Pinpoint the cell where the given text exists, returning its (X, Y) midpoint coordinate. 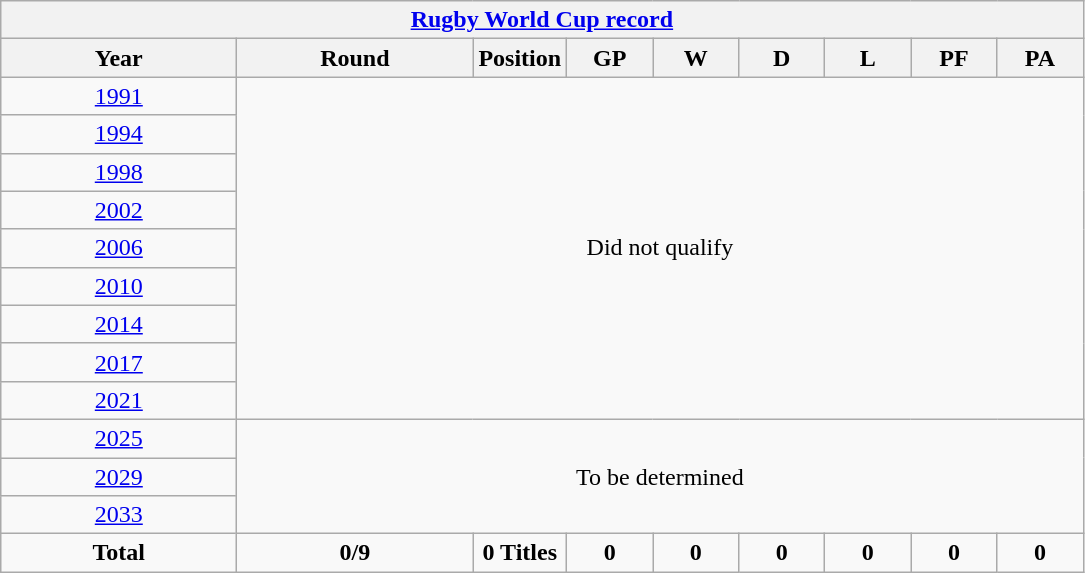
Did not qualify (660, 248)
2017 (119, 362)
PA (1040, 58)
Position (520, 58)
Rugby World Cup record (542, 20)
2010 (119, 286)
GP (610, 58)
2002 (119, 210)
1998 (119, 172)
0 Titles (520, 553)
Year (119, 58)
D (782, 58)
Total (119, 553)
W (696, 58)
To be determined (660, 476)
PF (954, 58)
Round (355, 58)
2029 (119, 477)
1994 (119, 134)
0/9 (355, 553)
L (868, 58)
2021 (119, 400)
1991 (119, 96)
2006 (119, 248)
2014 (119, 324)
2033 (119, 515)
2025 (119, 438)
